From the cell containing the given text, extract its center point as [X, Y] coordinate. 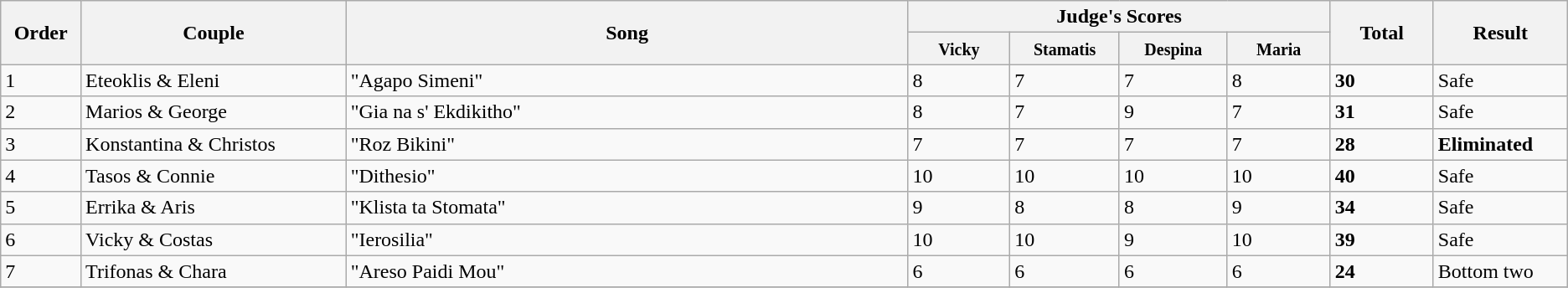
Total [1382, 33]
Marios & George [214, 112]
40 [1382, 176]
Despina [1173, 49]
Maria [1278, 49]
Vicky & Costas [214, 239]
Bottom two [1500, 271]
4 [41, 176]
Trifonas & Chara [214, 271]
Konstantina & Christos [214, 144]
"Roz Bikini" [627, 144]
28 [1382, 144]
Song [627, 33]
1 [41, 80]
30 [1382, 80]
"Klista ta Stomata" [627, 208]
"Agapo Simeni" [627, 80]
Tasos & Connie [214, 176]
5 [41, 208]
Result [1500, 33]
3 [41, 144]
31 [1382, 112]
34 [1382, 208]
Couple [214, 33]
"Ierosilia" [627, 239]
"Dithesio" [627, 176]
Eliminated [1500, 144]
Judge's Scores [1119, 17]
39 [1382, 239]
Eteoklis & Eleni [214, 80]
2 [41, 112]
Stamatis [1065, 49]
Vicky [959, 49]
Order [41, 33]
Errika & Aris [214, 208]
"Gia na s' Ekdikitho" [627, 112]
24 [1382, 271]
"Areso Paidi Mou" [627, 271]
